Provide the (X, Y) coordinate of the cell's center where the given text is located.  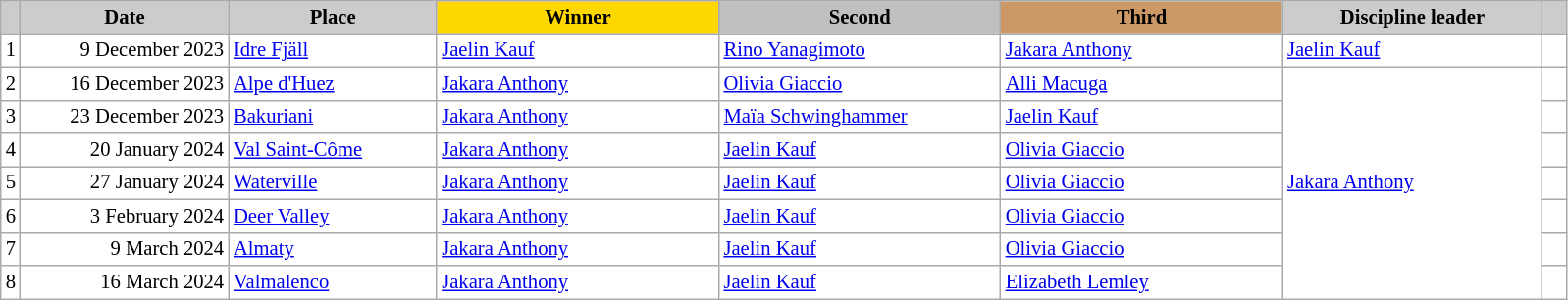
Alpe d'Huez (333, 83)
16 December 2023 (125, 83)
Alli Macuga (1142, 83)
Second (860, 17)
Maïa Schwinghammer (860, 117)
Idre Fjäll (333, 50)
Valmalenco (333, 281)
1 (11, 50)
6 (11, 216)
Date (125, 17)
Almaty (333, 249)
27 January 2024 (125, 182)
9 December 2023 (125, 50)
8 (11, 281)
2 (11, 83)
Val Saint-Côme (333, 150)
Deer Valley (333, 216)
23 December 2023 (125, 117)
7 (11, 249)
Third (1142, 17)
Waterville (333, 182)
9 March 2024 (125, 249)
Place (333, 17)
Winner (577, 17)
5 (11, 182)
Rino Yanagimoto (860, 50)
20 January 2024 (125, 150)
Bakuriani (333, 117)
4 (11, 150)
16 March 2024 (125, 281)
Discipline leader (1413, 17)
3 (11, 117)
Elizabeth Lemley (1142, 281)
3 February 2024 (125, 216)
